Extract the (X, Y) coordinate from the center of the cell holding the provided text.  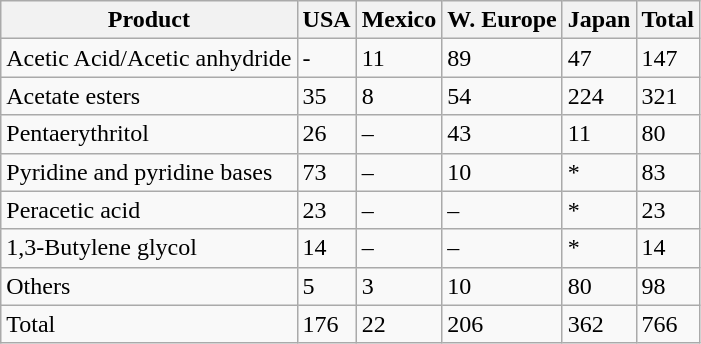
5 (326, 286)
176 (326, 324)
766 (668, 324)
47 (599, 58)
22 (399, 324)
1,3-Butylene glycol (149, 248)
USA (326, 20)
98 (668, 286)
- (326, 58)
Others (149, 286)
54 (502, 96)
3 (399, 286)
Acetate esters (149, 96)
83 (668, 172)
Pentaerythritol (149, 134)
Pyridine and pyridine bases (149, 172)
224 (599, 96)
26 (326, 134)
W. Europe (502, 20)
43 (502, 134)
Peracetic acid (149, 210)
35 (326, 96)
Japan (599, 20)
Acetic Acid/Acetic anhydride (149, 58)
8 (399, 96)
Product (149, 20)
321 (668, 96)
73 (326, 172)
147 (668, 58)
206 (502, 324)
Mexico (399, 20)
362 (599, 324)
89 (502, 58)
